Pinpoint the cell where the given text exists, returning its (x, y) midpoint coordinate. 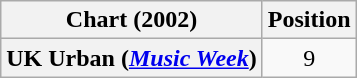
9 (309, 58)
UK Urban (Music Week) (132, 58)
Chart (2002) (132, 20)
Position (309, 20)
